Identify which cell holds the provided text, then report its [x, y] central coordinate. 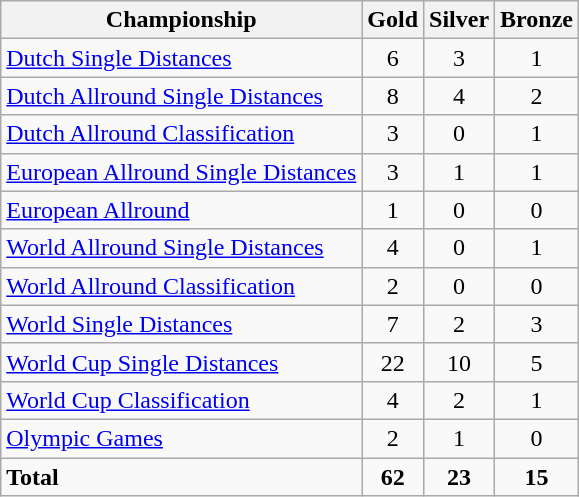
Total [182, 477]
10 [460, 362]
World Cup Single Distances [182, 362]
5 [537, 362]
World Allround Classification [182, 286]
Olympic Games [182, 438]
World Single Distances [182, 324]
8 [393, 96]
23 [460, 477]
6 [393, 58]
Bronze [537, 20]
62 [393, 477]
European Allround Single Distances [182, 172]
15 [537, 477]
Dutch Allround Single Distances [182, 96]
World Cup Classification [182, 400]
World Allround Single Distances [182, 248]
Dutch Single Distances [182, 58]
Silver [460, 20]
Gold [393, 20]
7 [393, 324]
Dutch Allround Classification [182, 134]
22 [393, 362]
European Allround [182, 210]
Championship [182, 20]
